Pinpoint the cell where the given text exists, returning its (X, Y) midpoint coordinate. 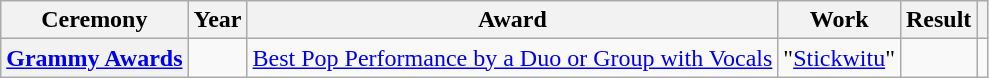
Grammy Awards (94, 58)
Ceremony (94, 20)
Result (938, 20)
Work (840, 20)
"Stickwitu" (840, 58)
Best Pop Performance by a Duo or Group with Vocals (512, 58)
Award (512, 20)
Year (218, 20)
